Extract the (x, y) coordinate from the center of the cell holding the provided text.  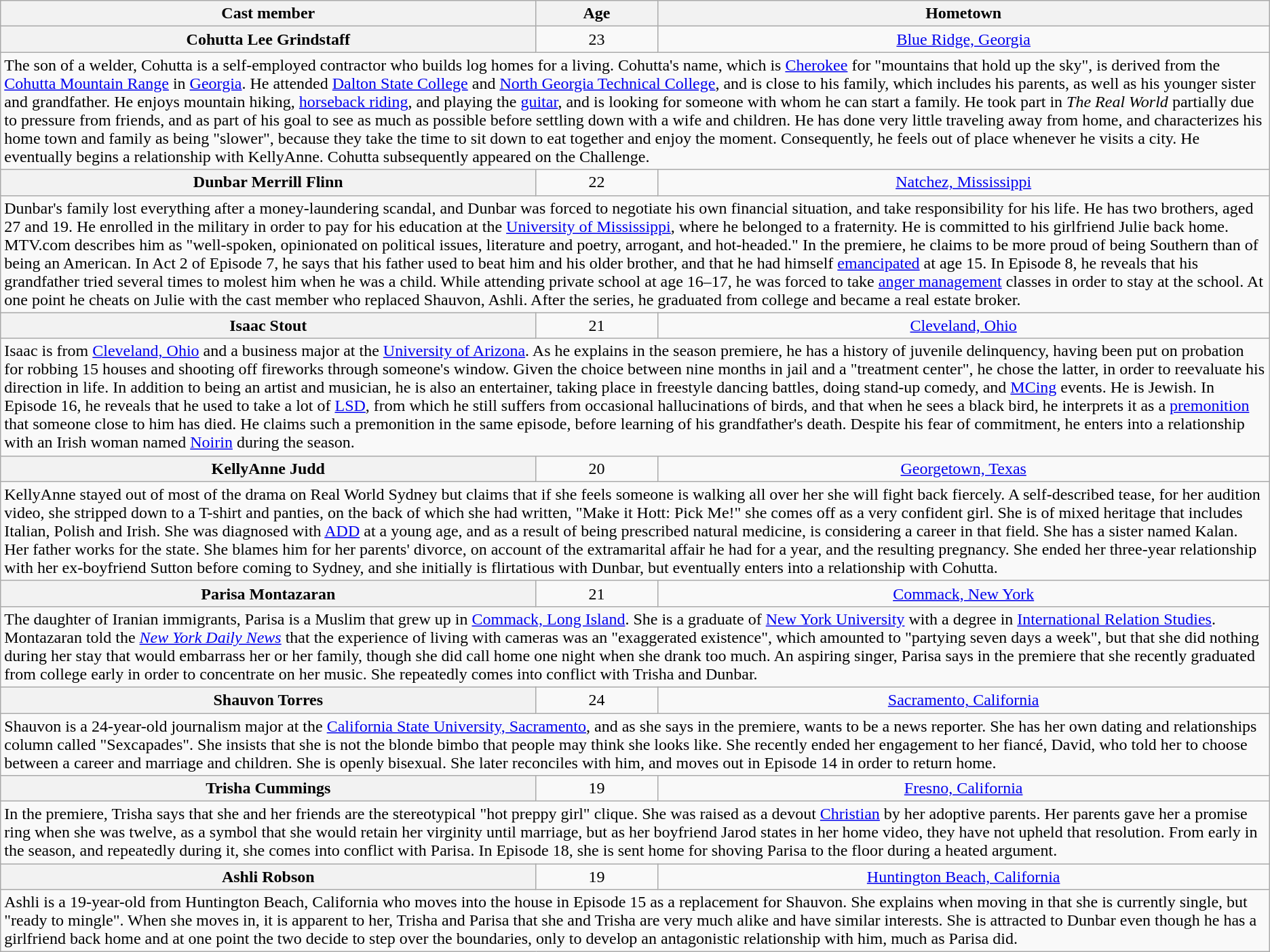
Cohutta Lee Grindstaff (269, 39)
Georgetown, Texas (963, 469)
Parisa Montazaran (269, 593)
Isaac Stout (269, 325)
20 (597, 469)
22 (597, 182)
Blue Ridge, Georgia (963, 39)
KellyAnne Judd (269, 469)
Cast member (269, 14)
Age (597, 14)
Huntington Beach, California (963, 877)
Dunbar Merrill Flinn (269, 182)
Fresno, California (963, 789)
Commack, New York (963, 593)
Trisha Cummings (269, 789)
Cleveland, Ohio (963, 325)
Sacramento, California (963, 700)
23 (597, 39)
Hometown (963, 14)
Natchez, Mississippi (963, 182)
Ashli Robson (269, 877)
24 (597, 700)
Shauvon Torres (269, 700)
